Capture the cell that displays the provided text and extract its [X, Y] central coordinate. 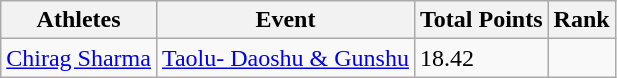
Total Points [481, 20]
Chirag Sharma [79, 58]
18.42 [481, 58]
Rank [582, 20]
Event [285, 20]
Athletes [79, 20]
Taolu- Daoshu & Gunshu [285, 58]
